For the text-containing cell, return its midpoint in (X, Y) coordinate format. 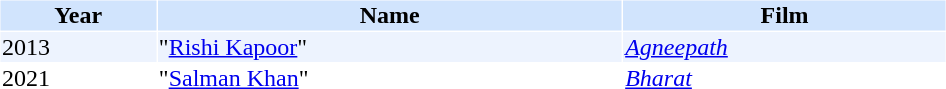
Agneepath (785, 47)
2013 (78, 47)
Film (785, 15)
Name (390, 15)
"Rishi Kapoor" (390, 47)
Year (78, 15)
